Determine the (X, Y) coordinate at the center of the cell enclosing the given text.  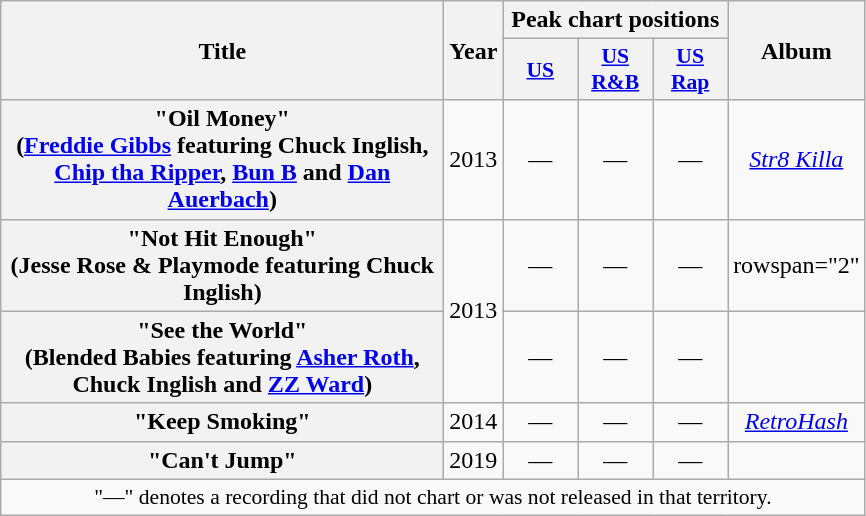
"Not Hit Enough"(Jesse Rose & Playmode featuring Chuck Inglish) (222, 265)
Album (797, 50)
Year (474, 50)
Title (222, 50)
Str8 Killa (797, 160)
"—" denotes a recording that did not chart or was not released in that territory. (433, 497)
US R&B (616, 70)
US (540, 70)
RetroHash (797, 422)
2019 (474, 460)
Peak chart positions (616, 20)
"Can't Jump" (222, 460)
"Oil Money"(Freddie Gibbs featuring Chuck Inglish, Chip tha Ripper, Bun B and Dan Auerbach) (222, 160)
2014 (474, 422)
"See the World"(Blended Babies featuring Asher Roth, Chuck Inglish and ZZ Ward) (222, 357)
rowspan="2" (797, 265)
US Rap (690, 70)
"Keep Smoking" (222, 422)
